Provide the (x, y) coordinate of the cell's center where the given text is located.  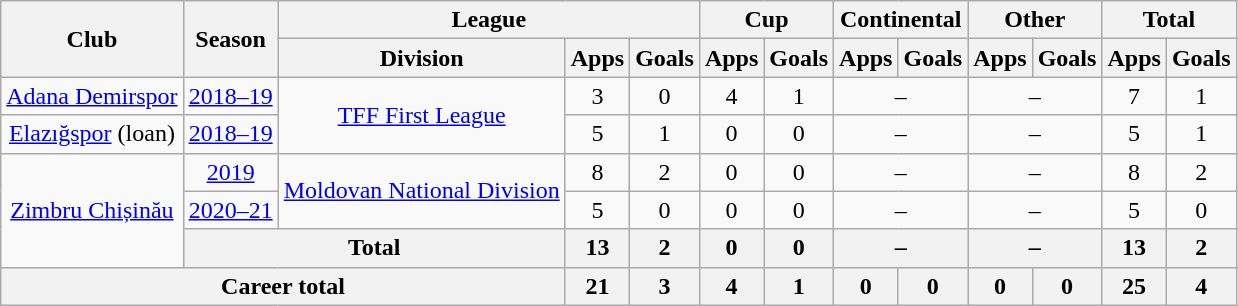
Division (422, 58)
2019 (230, 172)
Season (230, 39)
TFF First League (422, 115)
21 (597, 286)
Club (92, 39)
Adana Demirspor (92, 96)
2020–21 (230, 210)
25 (1134, 286)
Elazığspor (loan) (92, 134)
League (488, 20)
Continental (901, 20)
Moldovan National Division (422, 191)
Career total (283, 286)
Cup (766, 20)
Zimbru Chișinău (92, 210)
7 (1134, 96)
Other (1035, 20)
